From the cell containing the given text, extract its center point as (x, y) coordinate. 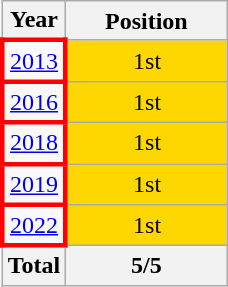
5/5 (146, 266)
Position (146, 21)
2013 (34, 60)
2022 (34, 226)
Total (34, 266)
2018 (34, 142)
Year (34, 21)
2019 (34, 184)
2016 (34, 102)
